Search for the cell housing the specified text and yield its (x, y) center coordinate. 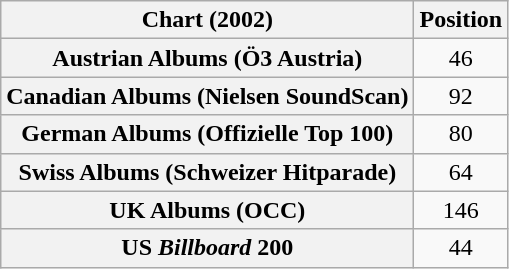
UK Albums (OCC) (208, 210)
Position (461, 20)
Canadian Albums (Nielsen SoundScan) (208, 96)
92 (461, 96)
German Albums (Offizielle Top 100) (208, 134)
Chart (2002) (208, 20)
Austrian Albums (Ö3 Austria) (208, 58)
64 (461, 172)
146 (461, 210)
US Billboard 200 (208, 248)
80 (461, 134)
44 (461, 248)
46 (461, 58)
Swiss Albums (Schweizer Hitparade) (208, 172)
